Capture the cell that displays the provided text and extract its [x, y] central coordinate. 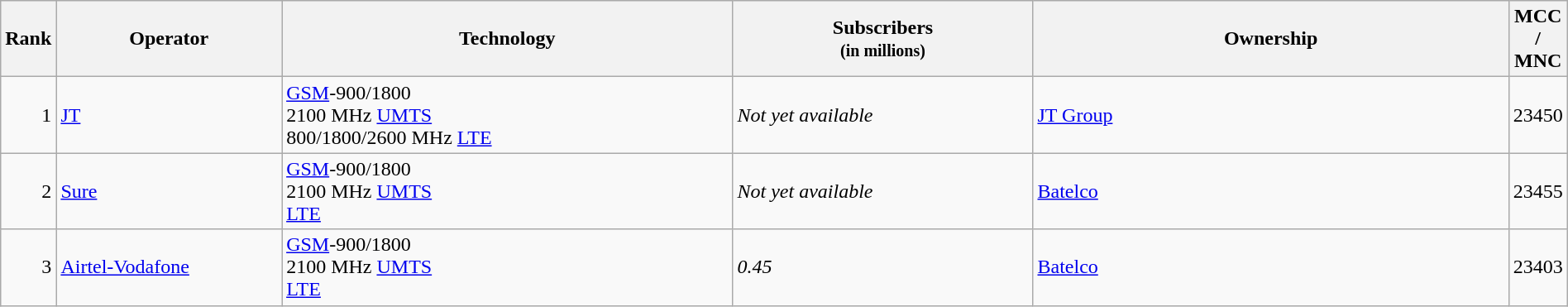
GSM-900/18002100 MHz UMTS 800/1800/2600 MHz LTE [508, 115]
JT Group [1270, 115]
23403 [1538, 267]
1 [28, 115]
Airtel-Vodafone [169, 267]
23455 [1538, 191]
3 [28, 267]
Operator [169, 39]
MCC / MNC [1538, 39]
Sure [169, 191]
2 [28, 191]
0.45 [883, 267]
Subscribers(in millions) [883, 39]
Rank [28, 39]
23450 [1538, 115]
Technology [508, 39]
Ownership [1270, 39]
JT [169, 115]
